Return the (X, Y) coordinate for the center point of the cell that contains the specified text.  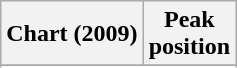
Peakposition (189, 34)
Chart (2009) (72, 34)
